Detect which cell encompasses the target text, then output its (X, Y) center coordinate. 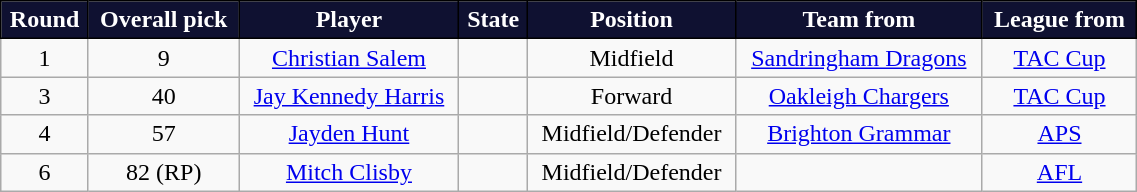
3 (45, 96)
Brighton Grammar (860, 134)
Round (45, 20)
Team from (860, 20)
Christian Salem (349, 58)
Overall pick (164, 20)
Oakleigh Chargers (860, 96)
Mitch Clisby (349, 172)
82 (RP) (164, 172)
AFL (1060, 172)
40 (164, 96)
Player (349, 20)
Midfield (631, 58)
State (494, 20)
Position (631, 20)
6 (45, 172)
League from (1060, 20)
APS (1060, 134)
Jayden Hunt (349, 134)
1 (45, 58)
Jay Kennedy Harris (349, 96)
Forward (631, 96)
4 (45, 134)
Sandringham Dragons (860, 58)
57 (164, 134)
9 (164, 58)
